Find where the given text appears and provide that cell's center as (X, Y) coordinate. 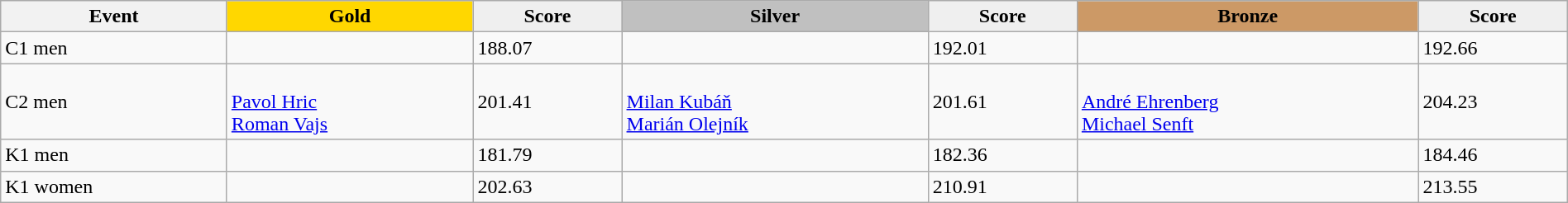
202.63 (547, 186)
204.23 (1493, 101)
201.61 (1002, 101)
188.07 (547, 48)
Silver (775, 17)
Milan KubáňMarián Olejník (775, 101)
C1 men (114, 48)
181.79 (547, 155)
Event (114, 17)
Bronze (1247, 17)
192.66 (1493, 48)
K1 men (114, 155)
182.36 (1002, 155)
K1 women (114, 186)
Pavol HricRoman Vajs (350, 101)
184.46 (1493, 155)
C2 men (114, 101)
Gold (350, 17)
210.91 (1002, 186)
192.01 (1002, 48)
213.55 (1493, 186)
201.41 (547, 101)
André EhrenbergMichael Senft (1247, 101)
